Return the [x, y] coordinate for the center point of the cell that contains the specified text.  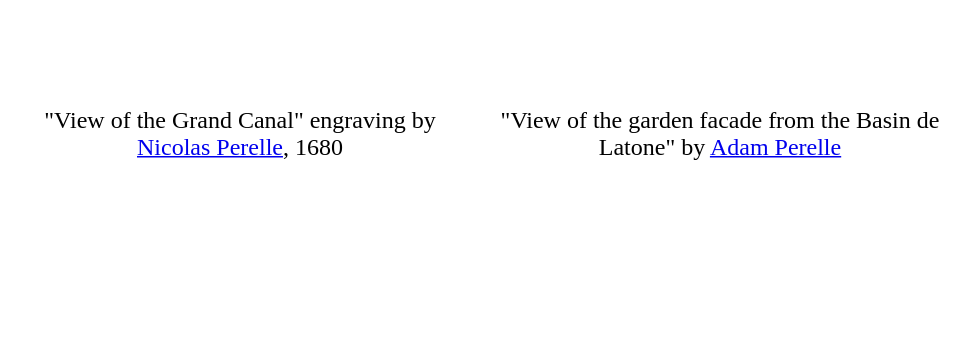
"View of the garden facade from the Basin de Latone" by Adam Perelle [720, 218]
"View of the Grand Canal" engraving by Nicolas Perelle, 1680 [240, 218]
